Determine the (x, y) coordinate at the center of the cell enclosing the given text.  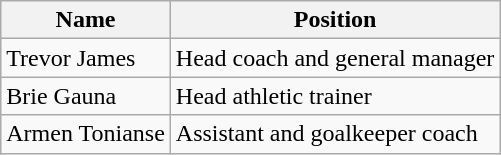
Head athletic trainer (335, 96)
Position (335, 20)
Trevor James (86, 58)
Assistant and goalkeeper coach (335, 134)
Armen Tonianse (86, 134)
Brie Gauna (86, 96)
Name (86, 20)
Head coach and general manager (335, 58)
